Return [X, Y] of the center of cell containing provided text 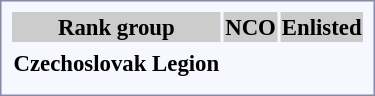
Enlisted [322, 27]
Rank group [116, 27]
Czechoslovak Legion [116, 63]
NCO [251, 27]
